Pinpoint the cell where the given text exists, returning its [x, y] midpoint coordinate. 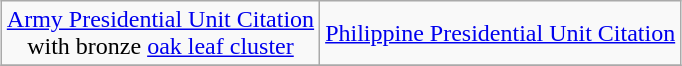
Army Presidential Unit Citationwith bronze oak leaf cluster [160, 34]
Philippine Presidential Unit Citation [500, 34]
